Return (X, Y) of the center of cell containing provided text 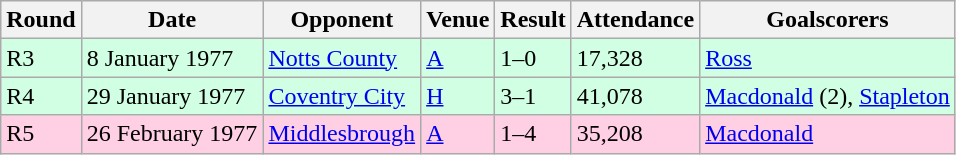
Macdonald (2), Stapleton (828, 96)
26 February 1977 (172, 134)
Round (41, 20)
Opponent (342, 20)
Result (533, 20)
Ross (828, 58)
H (458, 96)
17,328 (635, 58)
Date (172, 20)
Notts County (342, 58)
R5 (41, 134)
Coventry City (342, 96)
29 January 1977 (172, 96)
Venue (458, 20)
41,078 (635, 96)
3–1 (533, 96)
R3 (41, 58)
1–0 (533, 58)
Macdonald (828, 134)
Middlesbrough (342, 134)
35,208 (635, 134)
Attendance (635, 20)
8 January 1977 (172, 58)
R4 (41, 96)
Goalscorers (828, 20)
1–4 (533, 134)
